Pinpoint the cell where the given text exists, returning its (x, y) midpoint coordinate. 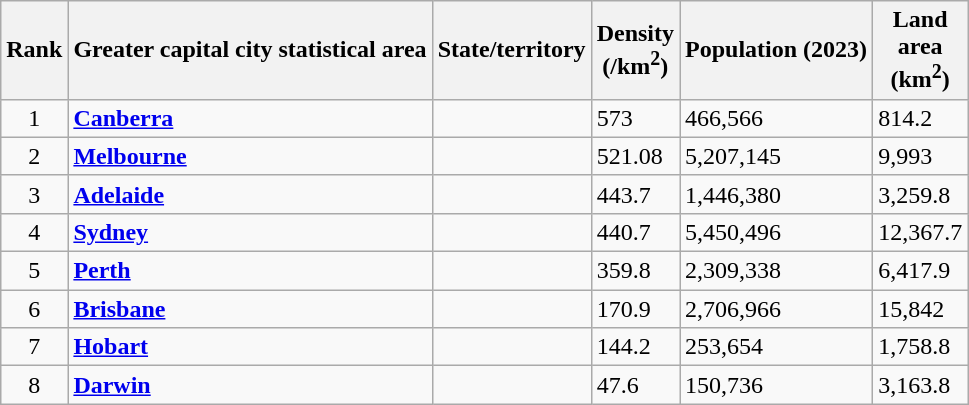
Population (2023) (776, 50)
170.9 (635, 309)
Canberra (250, 118)
Density(/km2) (635, 50)
6 (34, 309)
47.6 (635, 385)
1 (34, 118)
8 (34, 385)
Melbourne (250, 156)
2 (34, 156)
440.7 (635, 232)
150,736 (776, 385)
9,993 (920, 156)
5,450,496 (776, 232)
1,446,380 (776, 194)
State/territory (512, 50)
Sydney (250, 232)
2,309,338 (776, 271)
253,654 (776, 347)
814.2 (920, 118)
521.08 (635, 156)
7 (34, 347)
359.8 (635, 271)
15,842 (920, 309)
Greater capital city statistical area (250, 50)
Darwin (250, 385)
3,259.8 (920, 194)
Landarea(km2) (920, 50)
1,758.8 (920, 347)
Rank (34, 50)
443.7 (635, 194)
466,566 (776, 118)
5 (34, 271)
573 (635, 118)
Hobart (250, 347)
5,207,145 (776, 156)
144.2 (635, 347)
2,706,966 (776, 309)
Adelaide (250, 194)
12,367.7 (920, 232)
Perth (250, 271)
Brisbane (250, 309)
6,417.9 (920, 271)
3 (34, 194)
4 (34, 232)
3,163.8 (920, 385)
